Return (X, Y) of the center of cell containing provided text 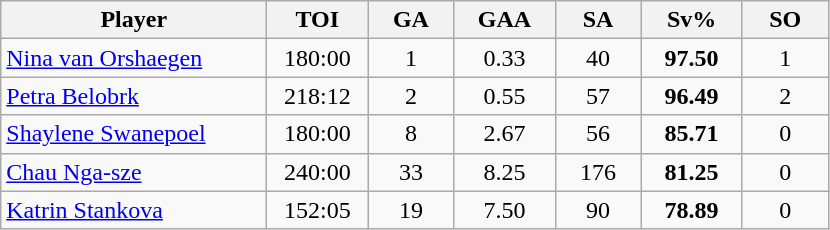
Petra Belobrk (134, 96)
240:00 (318, 172)
GA (411, 20)
78.89 (692, 210)
8.25 (504, 172)
176 (598, 172)
8 (411, 134)
33 (411, 172)
Shaylene Swanepoel (134, 134)
57 (598, 96)
40 (598, 58)
85.71 (692, 134)
0.55 (504, 96)
Katrin Stankova (134, 210)
Nina van Orshaegen (134, 58)
Sv% (692, 20)
97.50 (692, 58)
7.50 (504, 210)
TOI (318, 20)
2.67 (504, 134)
Player (134, 20)
90 (598, 210)
96.49 (692, 96)
218:12 (318, 96)
56 (598, 134)
19 (411, 210)
0.33 (504, 58)
81.25 (692, 172)
Chau Nga-sze (134, 172)
SA (598, 20)
152:05 (318, 210)
SO (785, 20)
GAA (504, 20)
